Detect which cell encompasses the target text, then output its [X, Y] center coordinate. 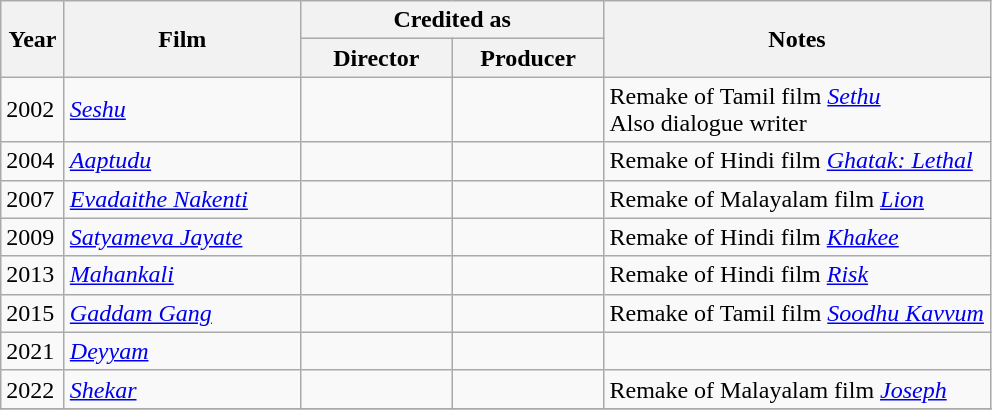
2009 [33, 237]
Director [376, 58]
2015 [33, 313]
Deyyam [182, 351]
Aaptudu [182, 161]
Remake of Malayalam film Lion [797, 199]
Shekar [182, 389]
Remake of Tamil film Soodhu Kavvum [797, 313]
2002 [33, 110]
Evadaithe Nakenti [182, 199]
Seshu [182, 110]
Mahankali [182, 275]
Year [33, 39]
Remake of Hindi film Khakee [797, 237]
2022 [33, 389]
Satyameva Jayate [182, 237]
2004 [33, 161]
2007 [33, 199]
Remake of Hindi film Ghatak: Lethal [797, 161]
Remake of Hindi film Risk [797, 275]
Remake of Tamil film SethuAlso dialogue writer [797, 110]
Notes [797, 39]
Gaddam Gang [182, 313]
Credited as [452, 20]
2013 [33, 275]
2021 [33, 351]
Producer [528, 58]
Remake of Malayalam film Joseph [797, 389]
Film [182, 39]
